Detect which cell encompasses the target text, then output its (X, Y) center coordinate. 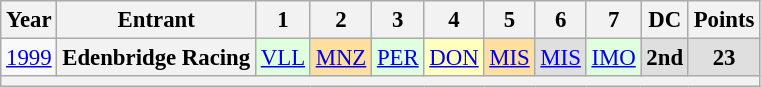
PER (398, 58)
DC (664, 20)
MNZ (340, 58)
4 (454, 20)
3 (398, 20)
7 (614, 20)
2 (340, 20)
Entrant (156, 20)
2nd (664, 58)
1999 (29, 58)
1 (282, 20)
6 (560, 20)
23 (724, 58)
5 (510, 20)
Points (724, 20)
Year (29, 20)
DON (454, 58)
IMO (614, 58)
Edenbridge Racing (156, 58)
VLL (282, 58)
